For the text-containing cell, return its midpoint in (X, Y) coordinate format. 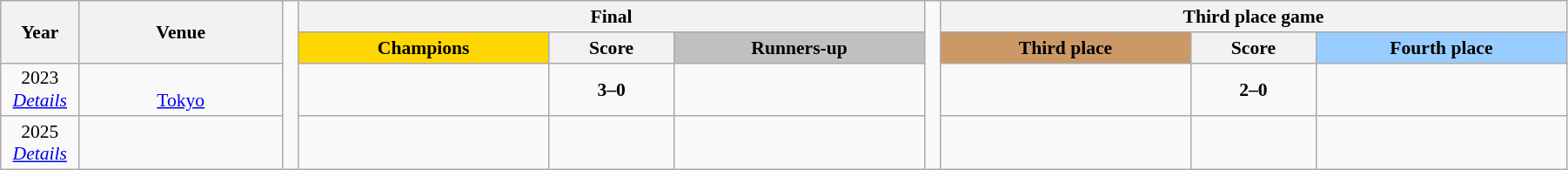
Third place game (1254, 17)
Fourth place (1441, 48)
Champions (424, 48)
Third place (1066, 48)
2023Details (40, 89)
2–0 (1253, 89)
Venue (181, 31)
Year (40, 31)
2025Details (40, 143)
3–0 (612, 89)
Final (612, 17)
Runners-up (800, 48)
Tokyo (181, 89)
